Extract the (x, y) coordinate from the center of the cell holding the provided text.  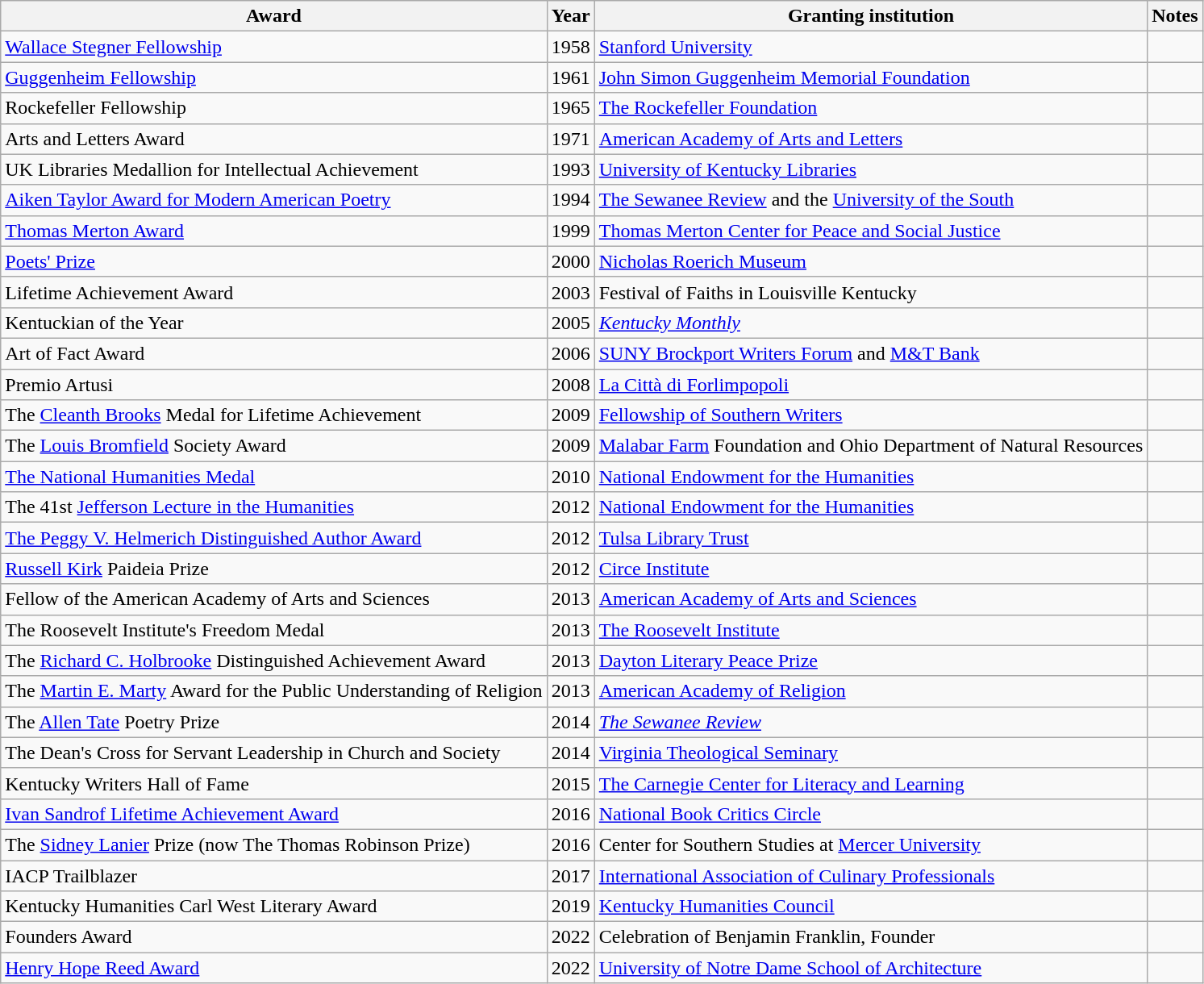
Art of Fact Award (274, 353)
Kentucky Writers Hall of Fame (274, 783)
Fellow of the American Academy of Arts and Sciences (274, 599)
Notes (1175, 16)
1999 (571, 231)
Award (274, 16)
The Sewanee Review and the University of the South (871, 200)
National Book Critics Circle (871, 814)
The Roosevelt Institute's Freedom Medal (274, 630)
IACP Trailblazer (274, 875)
The National Humanities Medal (274, 477)
International Association of Culinary Professionals (871, 875)
Arts and Letters Award (274, 139)
Thomas Merton Award (274, 231)
Lifetime Achievement Award (274, 292)
Dayton Literary Peace Prize (871, 661)
2010 (571, 477)
2005 (571, 323)
Celebration of Benjamin Franklin, Founder (871, 937)
Nicholas Roerich Museum (871, 261)
1958 (571, 47)
UK Libraries Medallion for Intellectual Achievement (274, 169)
Malabar Farm Foundation and Ohio Department of Natural Resources (871, 446)
American Academy of Arts and Letters (871, 139)
University of Notre Dame School of Architecture (871, 968)
2003 (571, 292)
Guggenheim Fellowship (274, 77)
1971 (571, 139)
The Sewanee Review (871, 722)
2006 (571, 353)
2000 (571, 261)
Kentucky Humanities Council (871, 907)
Premio Artusi (274, 385)
2008 (571, 385)
2017 (571, 875)
Thomas Merton Center for Peace and Social Justice (871, 231)
University of Kentucky Libraries (871, 169)
Tulsa Library Trust (871, 538)
Wallace Stegner Fellowship (274, 47)
La Città di Forlimpopoli (871, 385)
The Roosevelt Institute (871, 630)
1965 (571, 108)
The 41st Jefferson Lecture in the Humanities (274, 507)
The Martin E. Marty Award for the Public Understanding of Religion (274, 691)
The Peggy V. Helmerich Distinguished Author Award (274, 538)
Center for Southern Studies at Mercer University (871, 844)
The Carnegie Center for Literacy and Learning (871, 783)
Kentuckian of the Year (274, 323)
Kentucky Monthly (871, 323)
Henry Hope Reed Award (274, 968)
SUNY Brockport Writers Forum and M&T Bank (871, 353)
John Simon Guggenheim Memorial Foundation (871, 77)
The Sidney Lanier Prize (now The Thomas Robinson Prize) (274, 844)
Ivan Sandrof Lifetime Achievement Award (274, 814)
Year (571, 16)
Founders Award (274, 937)
Aiken Taylor Award for Modern American Poetry (274, 200)
Circe Institute (871, 569)
The Louis Bromfield Society Award (274, 446)
Poets' Prize (274, 261)
Rockefeller Fellowship (274, 108)
Fellowship of Southern Writers (871, 415)
1961 (571, 77)
Festival of Faiths in Louisville Kentucky (871, 292)
The Dean's Cross for Servant Leadership in Church and Society (274, 753)
The Rockefeller Foundation (871, 108)
Stanford University (871, 47)
Kentucky Humanities Carl West Literary Award (274, 907)
The Allen Tate Poetry Prize (274, 722)
The Richard C. Holbrooke Distinguished Achievement Award (274, 661)
The Cleanth Brooks Medal for Lifetime Achievement (274, 415)
2015 (571, 783)
American Academy of Religion (871, 691)
Virginia Theological Seminary (871, 753)
1994 (571, 200)
American Academy of Arts and Sciences (871, 599)
2019 (571, 907)
Russell Kirk Paideia Prize (274, 569)
Granting institution (871, 16)
1993 (571, 169)
